Capture the cell that displays the provided text and extract its [x, y] central coordinate. 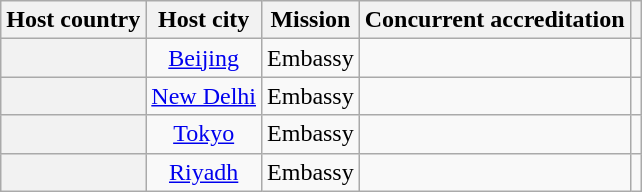
Beijing [204, 58]
Tokyo [204, 134]
Host city [204, 20]
Host country [74, 20]
Concurrent accreditation [494, 20]
Mission [311, 20]
Riyadh [204, 172]
New Delhi [204, 96]
